Capture the cell that displays the provided text and extract its (x, y) central coordinate. 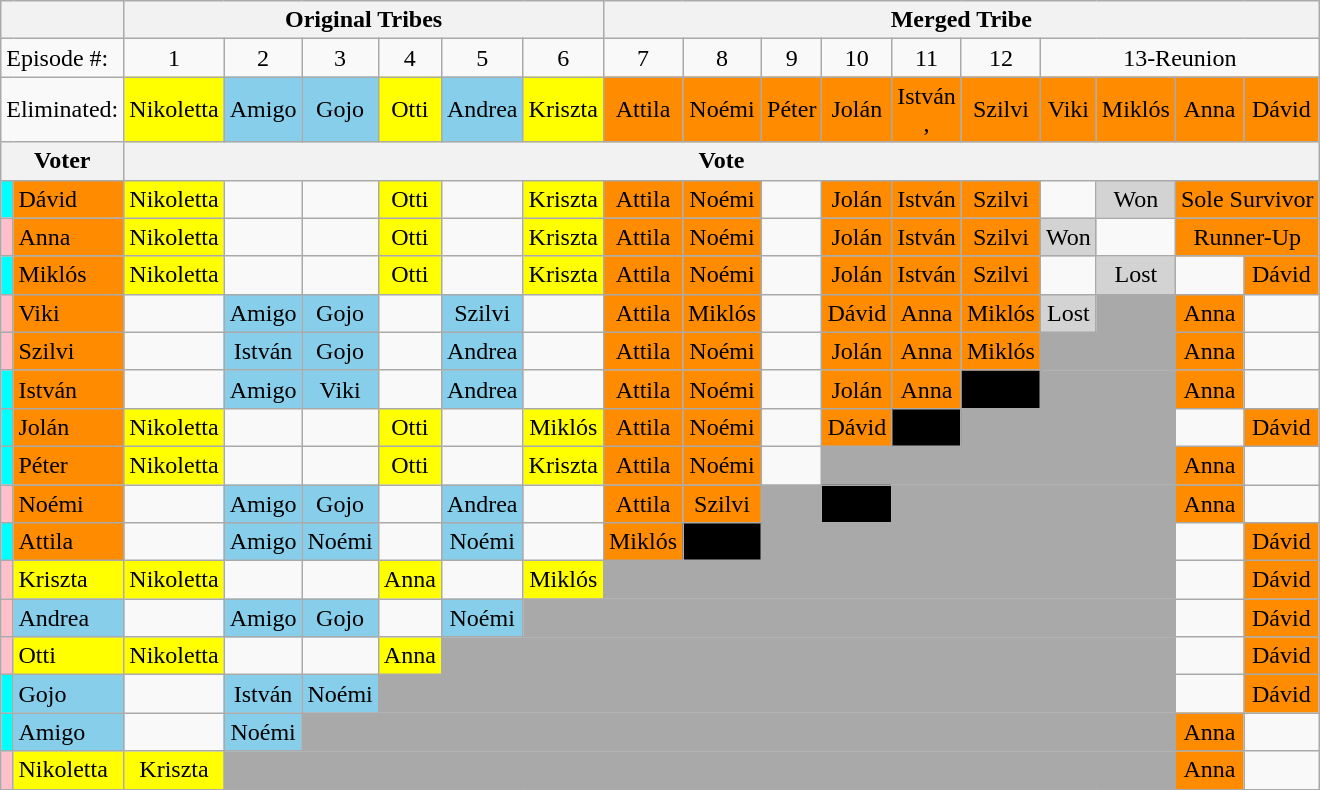
Eliminated: (62, 110)
Vote (722, 161)
10 (857, 58)
1 (174, 58)
István, (927, 110)
Merged Tribe (961, 20)
12 (1000, 58)
Episode #: (62, 58)
Sole Survivor (1247, 199)
5 (482, 58)
11 (927, 58)
6 (563, 58)
2 (263, 58)
Runner-Up (1247, 237)
13-Reunion (1180, 58)
3 (340, 58)
9 (792, 58)
8 (722, 58)
7 (642, 58)
Voter (62, 161)
Original Tribes (364, 20)
4 (410, 58)
